Return [X, Y] of the center of cell containing provided text 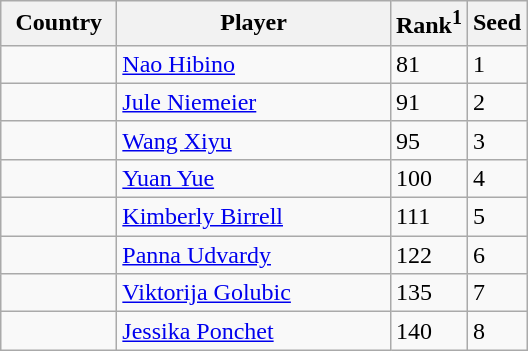
Player [254, 24]
1 [496, 64]
111 [428, 217]
6 [496, 255]
Seed [496, 24]
Wang Xiyu [254, 140]
4 [496, 178]
91 [428, 102]
Nao Hibino [254, 64]
Jule Niemeier [254, 102]
Rank1 [428, 24]
100 [428, 178]
5 [496, 217]
Viktorija Golubic [254, 293]
Kimberly Birrell [254, 217]
7 [496, 293]
135 [428, 293]
95 [428, 140]
140 [428, 331]
Country [59, 24]
122 [428, 255]
8 [496, 331]
Panna Udvardy [254, 255]
Yuan Yue [254, 178]
Jessika Ponchet [254, 331]
81 [428, 64]
3 [496, 140]
2 [496, 102]
